Scan for the cell matching the given text and deliver its [x, y] coordinate at center. 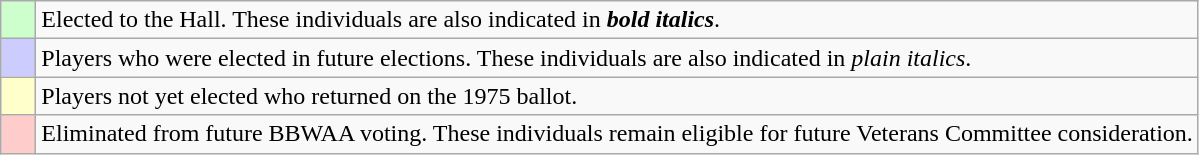
Players not yet elected who returned on the 1975 ballot. [618, 96]
Players who were elected in future elections. These individuals are also indicated in plain italics. [618, 58]
Elected to the Hall. These individuals are also indicated in bold italics. [618, 20]
Eliminated from future BBWAA voting. These individuals remain eligible for future Veterans Committee consideration. [618, 134]
